Extract the (X, Y) coordinate from the center of the cell holding the provided text.  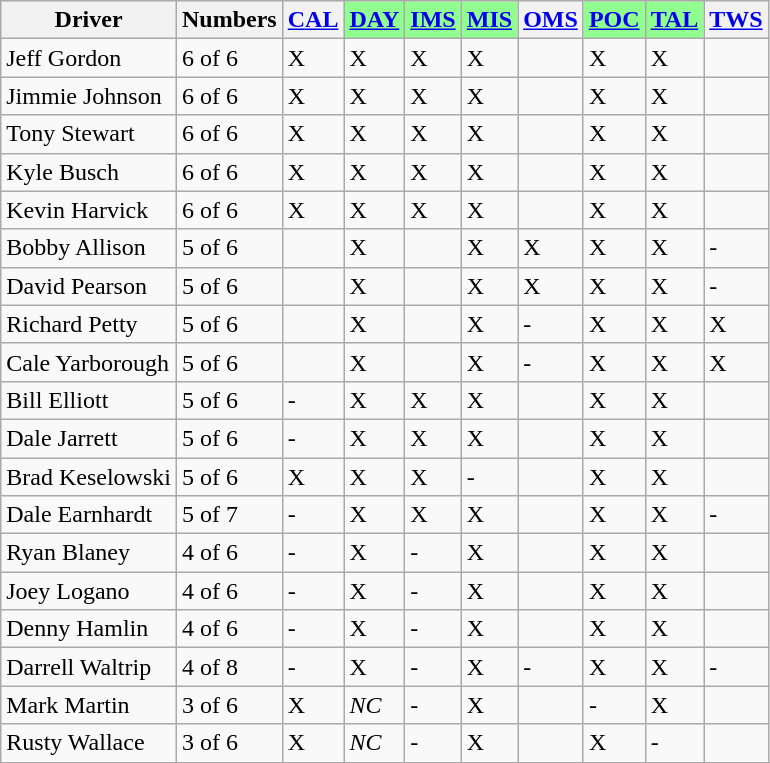
TAL (674, 20)
Cale Yarborough (89, 362)
Richard Petty (89, 324)
MIS (489, 20)
Driver (89, 20)
Dale Jarrett (89, 438)
CAL (313, 20)
Jimmie Johnson (89, 96)
Mark Martin (89, 705)
4 of 8 (229, 667)
Bobby Allison (89, 248)
David Pearson (89, 286)
Darrell Waltrip (89, 667)
Kevin Harvick (89, 210)
Denny Hamlin (89, 629)
IMS (433, 20)
Rusty Wallace (89, 743)
TWS (736, 20)
Numbers (229, 20)
5 of 7 (229, 515)
Jeff Gordon (89, 58)
OMS (551, 20)
Tony Stewart (89, 134)
DAY (374, 20)
Kyle Busch (89, 172)
Bill Elliott (89, 400)
Joey Logano (89, 591)
Ryan Blaney (89, 553)
Dale Earnhardt (89, 515)
Brad Keselowski (89, 477)
POC (614, 20)
